Identify which cell holds the provided text, then report its (x, y) central coordinate. 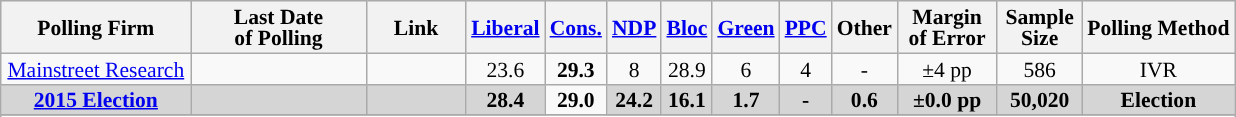
8 (634, 68)
Link (416, 27)
SampleSize (1040, 27)
Polling Method (1158, 27)
23.6 (505, 68)
29.0 (576, 100)
±4 pp (947, 68)
Last Dateof Polling (278, 27)
0.6 (864, 100)
Marginof Error (947, 27)
NDP (634, 27)
Polling Firm (96, 27)
PPC (806, 27)
Other (864, 27)
6 (746, 68)
16.1 (686, 100)
Cons. (576, 27)
1.7 (746, 100)
Election (1158, 100)
Liberal (505, 27)
2015 Election (96, 100)
±0.0 pp (947, 100)
24.2 (634, 100)
28.9 (686, 68)
IVR (1158, 68)
28.4 (505, 100)
29.3 (576, 68)
4 (806, 68)
Bloc (686, 27)
50,020 (1040, 100)
Mainstreet Research (96, 68)
586 (1040, 68)
Green (746, 27)
